Output the [x, y] coordinate of the center of the cell containing the given text.  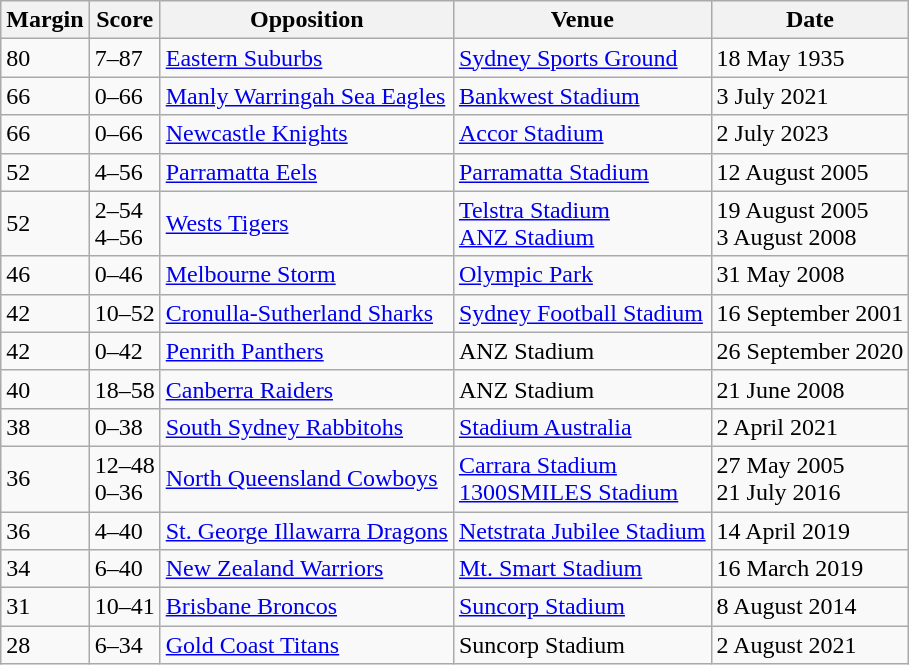
0–46 [124, 275]
14 April 2019 [810, 531]
0–38 [124, 427]
Sydney Sports Ground [582, 58]
Eastern Suburbs [306, 58]
40 [45, 389]
Accor Stadium [582, 134]
South Sydney Rabbitohs [306, 427]
2 July 2023 [810, 134]
12–480–36 [124, 478]
16 March 2019 [810, 569]
Opposition [306, 20]
38 [45, 427]
8 August 2014 [810, 607]
31 [45, 607]
Wests Tigers [306, 224]
3 July 2021 [810, 96]
Date [810, 20]
2–544–56 [124, 224]
Olympic Park [582, 275]
Sydney Football Stadium [582, 313]
Bankwest Stadium [582, 96]
7–87 [124, 58]
Brisbane Broncos [306, 607]
18–58 [124, 389]
North Queensland Cowboys [306, 478]
6–34 [124, 645]
10–52 [124, 313]
0–42 [124, 351]
16 September 2001 [810, 313]
Manly Warringah Sea Eagles [306, 96]
21 June 2008 [810, 389]
18 May 1935 [810, 58]
Cronulla-Sutherland Sharks [306, 313]
4–40 [124, 531]
80 [45, 58]
2 April 2021 [810, 427]
6–40 [124, 569]
4–56 [124, 172]
Penrith Panthers [306, 351]
Score [124, 20]
Margin [45, 20]
46 [45, 275]
31 May 2008 [810, 275]
Carrara Stadium1300SMILES Stadium [582, 478]
Parramatta Stadium [582, 172]
Mt. Smart Stadium [582, 569]
Gold Coast Titans [306, 645]
27 May 200521 July 2016 [810, 478]
Melbourne Storm [306, 275]
26 September 2020 [810, 351]
Telstra StadiumANZ Stadium [582, 224]
34 [45, 569]
12 August 2005 [810, 172]
Stadium Australia [582, 427]
10–41 [124, 607]
Newcastle Knights [306, 134]
Netstrata Jubilee Stadium [582, 531]
Canberra Raiders [306, 389]
Parramatta Eels [306, 172]
28 [45, 645]
2 August 2021 [810, 645]
St. George Illawarra Dragons [306, 531]
Venue [582, 20]
New Zealand Warriors [306, 569]
19 August 20053 August 2008 [810, 224]
